Return (x, y) of the center of cell containing provided text 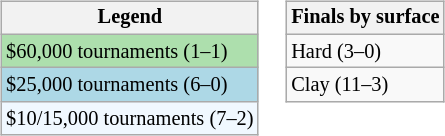
Clay (11–3) (365, 85)
$25,000 tournaments (6–0) (130, 85)
Legend (130, 18)
Finals by surface (365, 18)
Hard (3–0) (365, 51)
$60,000 tournaments (1–1) (130, 51)
$10/15,000 tournaments (7–2) (130, 119)
